Identify which cell holds the provided text, then report its [x, y] central coordinate. 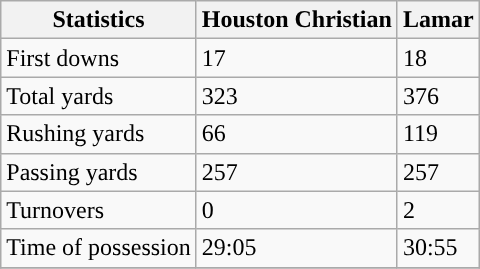
Total yards [99, 96]
66 [296, 134]
First downs [99, 58]
30:55 [438, 248]
Lamar [438, 20]
Time of possession [99, 248]
Statistics [99, 20]
Rushing yards [99, 134]
29:05 [296, 248]
Passing yards [99, 172]
0 [296, 210]
2 [438, 210]
323 [296, 96]
18 [438, 58]
17 [296, 58]
Houston Christian [296, 20]
119 [438, 134]
Turnovers [99, 210]
376 [438, 96]
